Extract the [x, y] coordinate from the center of the cell holding the provided text.  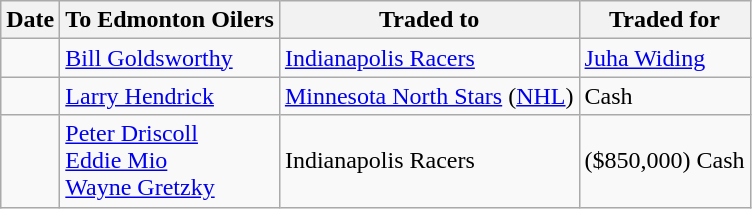
Juha Widing [664, 58]
To Edmonton Oilers [170, 20]
Traded to [429, 20]
Minnesota North Stars (NHL) [429, 96]
Bill Goldsworthy [170, 58]
Peter DriscollEddie MioWayne Gretzky [170, 161]
Traded for [664, 20]
Larry Hendrick [170, 96]
Cash [664, 96]
Date [30, 20]
($850,000) Cash [664, 161]
